For the text-containing cell, return its midpoint in [X, Y] coordinate format. 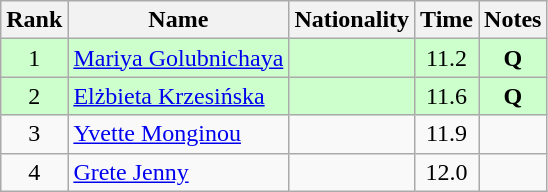
Nationality [352, 20]
Elżbieta Krzesińska [178, 96]
3 [34, 134]
Yvette Monginou [178, 134]
Time [447, 20]
Rank [34, 20]
Mariya Golubnichaya [178, 58]
2 [34, 96]
11.9 [447, 134]
Grete Jenny [178, 172]
11.6 [447, 96]
12.0 [447, 172]
11.2 [447, 58]
Notes [513, 20]
4 [34, 172]
1 [34, 58]
Name [178, 20]
